Provide the (X, Y) coordinate of the cell's center where the given text is located.  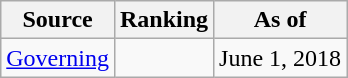
June 1, 2018 (280, 58)
Governing (58, 58)
Source (58, 20)
Ranking (164, 20)
As of (280, 20)
